Pinpoint the cell where the given text exists, returning its (X, Y) midpoint coordinate. 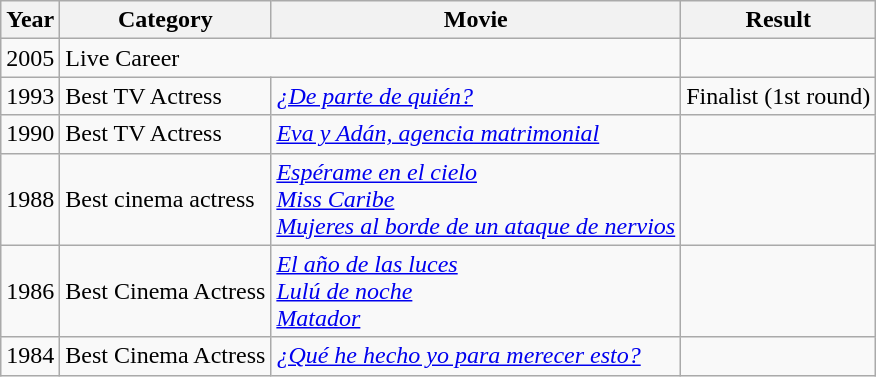
Espérame en el cieloMiss CaribeMujeres al borde de un ataque de nervios (476, 199)
Finalist (1st round) (778, 96)
Eva y Adán, agencia matrimonial (476, 134)
¿Qué he hecho yo para merecer esto? (476, 356)
Movie (476, 20)
1986 (30, 291)
Live Career (370, 58)
Year (30, 20)
1993 (30, 96)
Category (166, 20)
¿De parte de quién? (476, 96)
El año de las lucesLulú de nocheMatador (476, 291)
1990 (30, 134)
2005 (30, 58)
Best cinema actress (166, 199)
Result (778, 20)
1988 (30, 199)
1984 (30, 356)
